Search for the cell housing the specified text and yield its [X, Y] center coordinate. 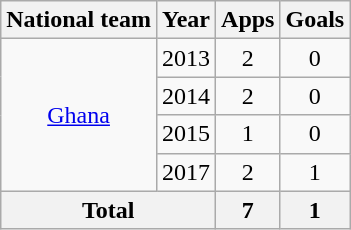
2017 [186, 172]
Total [108, 210]
2013 [186, 58]
Goals [315, 20]
Ghana [79, 115]
2014 [186, 96]
National team [79, 20]
2015 [186, 134]
7 [248, 210]
Year [186, 20]
Apps [248, 20]
